Identify which cell holds the provided text, then report its [x, y] central coordinate. 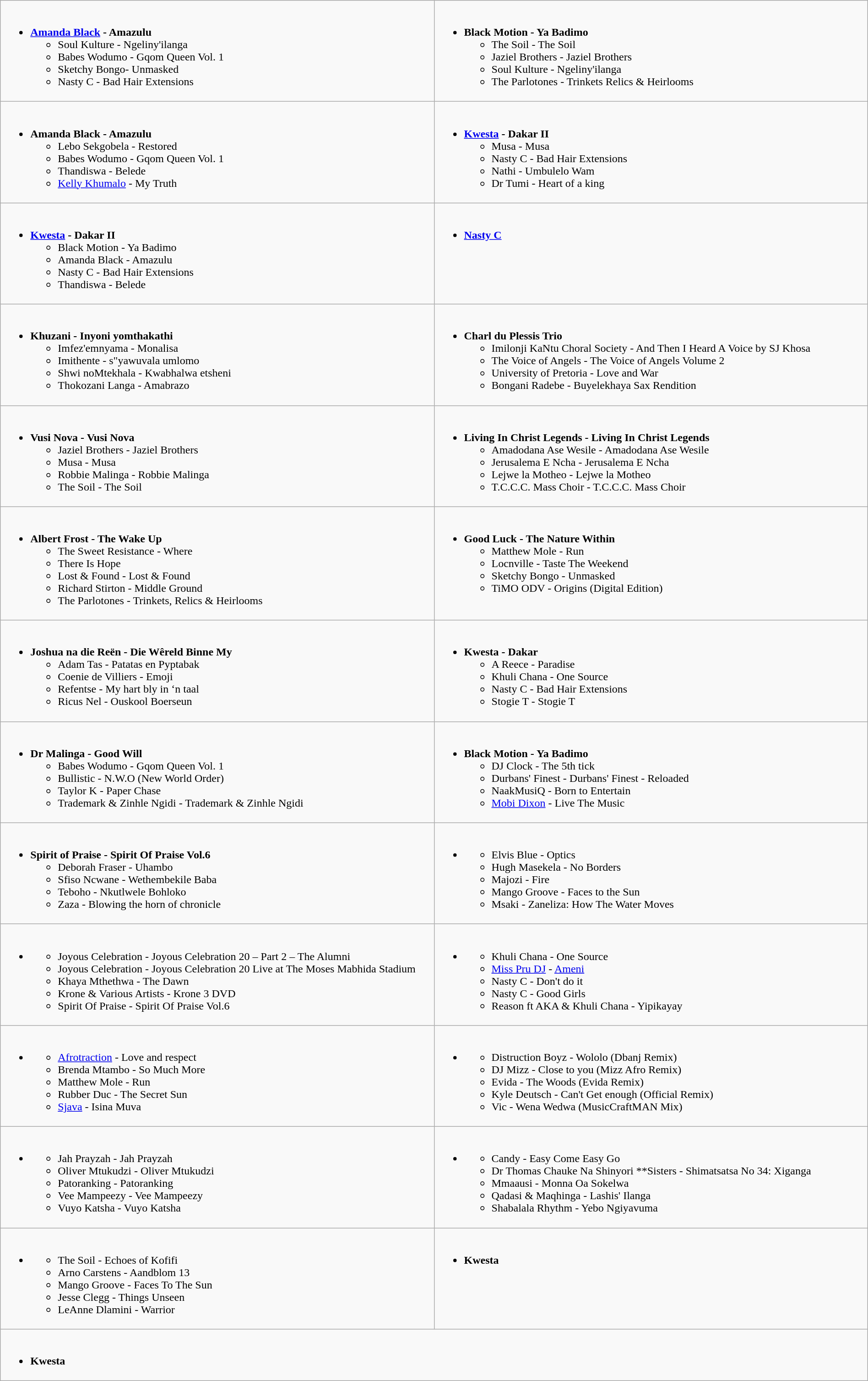
Amanda Black - AmazuluLebo Sekgobela - RestoredBabes Wodumo - Gqom Queen Vol. 1Thandiswa - BeledeKelly Khumalo - My Truth [217, 152]
Jah Prayzah - Jah PrayzahOliver Mtukudzi - Oliver MtukudziPatoranking - PatorankingVee Mampeezy - Vee MampeezyVuyo Katsha - Vuyo Katsha [217, 1177]
Nasty C [651, 254]
Elvis Blue - OpticsHugh Masekela - No BordersMajozi - FireMango Groove - Faces to the SunMsaki - Zaneliza: How The Water Moves [651, 873]
Khuzani - Inyoni yomthakathiImfez'emnyama - MonalisaImithente - s"yawuvala umlomoShwi noMtekhala - Kwabhalwa etsheniThokozani Langa - Amabrazo [217, 355]
The Soil - Echoes of KofifiArno Carstens - Aandblom 13Mango Groove - Faces To The SunJesse Clegg - Things UnseenLeAnne Dlamini - Warrior [217, 1278]
Khuli Chana - One SourceMiss Pru DJ - AmeniNasty C - Don't do itNasty C - Good GirlsReason ft AKA & Khuli Chana - Yipikayay [651, 975]
Good Luck - The Nature WithinMatthew Mole - RunLocnville - Taste The WeekendSketchy Bongo - UnmaskedTiMO ODV - Origins (Digital Edition) [651, 563]
Amanda Black - AmazuluSoul Kulture - Ngeliny'ilangaBabes Wodumo - Gqom Queen Vol. 1Sketchy Bongo- UnmaskedNasty C - Bad Hair Extensions [217, 51]
Black Motion - Ya BadimoDJ Clock - The 5th tickDurbans' Finest - Durbans' Finest - ReloadedNaakMusiQ - Born to EntertainMobi Dixon - Live The Music [651, 772]
Afrotraction - Love and respectBrenda Mtambo - So Much MoreMatthew Mole - RunRubber Duc - The Secret SunSjava - Isina Muva [217, 1075]
Black Motion - Ya BadimoThe Soil - The SoilJaziel Brothers - Jaziel BrothersSoul Kulture - Ngeliny'ilangaThe Parlotones - Trinkets Relics & Heirlooms [651, 51]
Kwesta - Dakar IIBlack Motion - Ya BadimoAmanda Black - AmazuluNasty C - Bad Hair ExtensionsThandiswa - Belede [217, 254]
Vusi Nova - Vusi NovaJaziel Brothers - Jaziel BrothersMusa - MusaRobbie Malinga - Robbie MalingaThe Soil - The Soil [217, 456]
Kwesta - Dakar IIMusa - MusaNasty C - Bad Hair ExtensionsNathi - Umbulelo WamDr Tumi - Heart of a king [651, 152]
Kwesta - DakarA Reece - ParadiseKhuli Chana - One SourceNasty C - Bad Hair ExtensionsStogie T - Stogie T [651, 671]
